Provide the (X, Y) coordinate of the cell's center where the given text is located.  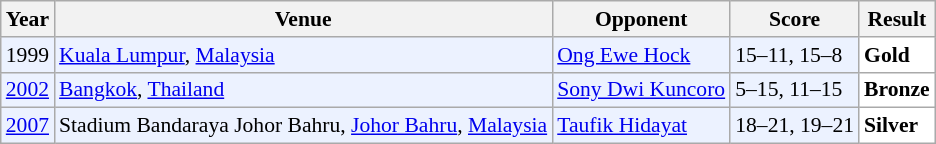
18–21, 19–21 (794, 126)
Bangkok, Thailand (303, 90)
2007 (28, 126)
1999 (28, 55)
Taufik Hidayat (641, 126)
Venue (303, 19)
Year (28, 19)
Result (897, 19)
Ong Ewe Hock (641, 55)
2002 (28, 90)
Silver (897, 126)
15–11, 15–8 (794, 55)
Kuala Lumpur, Malaysia (303, 55)
Gold (897, 55)
5–15, 11–15 (794, 90)
Opponent (641, 19)
Score (794, 19)
Bronze (897, 90)
Sony Dwi Kuncoro (641, 90)
Stadium Bandaraya Johor Bahru, Johor Bahru, Malaysia (303, 126)
